Locate the cell with the specified text and output its (x, y) center coordinate. 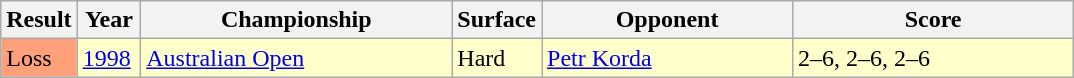
Score (934, 20)
Surface (497, 20)
Championship (296, 20)
Loss (39, 58)
Petr Korda (668, 58)
2–6, 2–6, 2–6 (934, 58)
Australian Open (296, 58)
Year (109, 20)
1998 (109, 58)
Result (39, 20)
Opponent (668, 20)
Hard (497, 58)
